Provide the [x, y] coordinate of the cell's center where the given text is located.  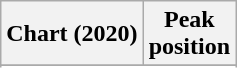
Chart (2020) [72, 34]
Peakposition [189, 34]
